Scan for the cell matching the given text and deliver its (X, Y) coordinate at center. 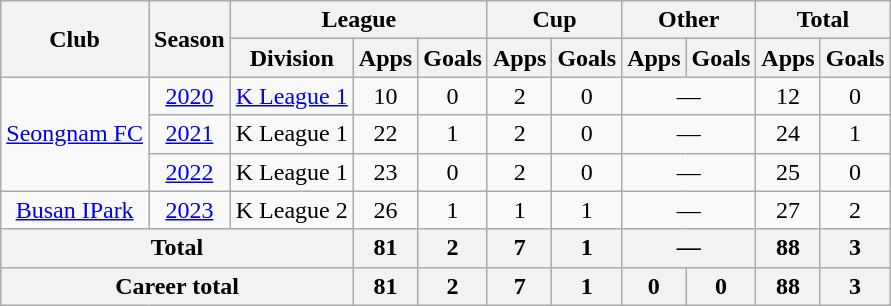
22 (385, 134)
Seongnam FC (75, 134)
K League 2 (292, 210)
26 (385, 210)
2022 (189, 172)
12 (788, 96)
2023 (189, 210)
27 (788, 210)
24 (788, 134)
Other (689, 20)
Division (292, 58)
2020 (189, 96)
League (358, 20)
Club (75, 39)
23 (385, 172)
Career total (178, 286)
Season (189, 39)
Busan IPark (75, 210)
Cup (554, 20)
25 (788, 172)
10 (385, 96)
2021 (189, 134)
